Search for the cell housing the specified text and yield its [x, y] center coordinate. 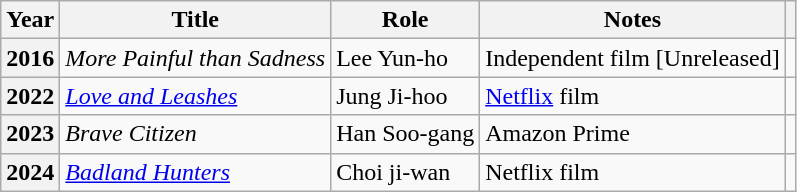
Notes [633, 20]
Badland Hunters [196, 172]
Year [30, 20]
2024 [30, 172]
Jung Ji-hoo [406, 96]
Amazon Prime [633, 134]
2022 [30, 96]
Choi ji-wan [406, 172]
More Painful than Sadness [196, 58]
2016 [30, 58]
Brave Citizen [196, 134]
2023 [30, 134]
Lee Yun-ho [406, 58]
Love and Leashes [196, 96]
Han Soo-gang [406, 134]
Independent film [Unreleased] [633, 58]
Role [406, 20]
Title [196, 20]
